Search for the cell housing the specified text and yield its [x, y] center coordinate. 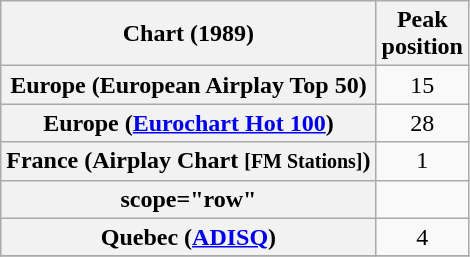
Quebec (ADISQ) [188, 237]
scope="row" [188, 199]
1 [422, 161]
Peakposition [422, 34]
15 [422, 85]
Europe (Eurochart Hot 100) [188, 123]
France (Airplay Chart [FM Stations]) [188, 161]
Chart (1989) [188, 34]
Europe (European Airplay Top 50) [188, 85]
4 [422, 237]
28 [422, 123]
